Search for the cell housing the specified text and yield its [X, Y] center coordinate. 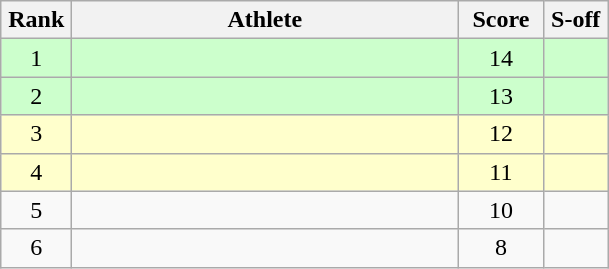
13 [501, 96]
3 [36, 134]
Rank [36, 20]
Score [501, 20]
2 [36, 96]
4 [36, 172]
10 [501, 210]
11 [501, 172]
S-off [576, 20]
8 [501, 248]
1 [36, 58]
Athlete [265, 20]
6 [36, 248]
12 [501, 134]
14 [501, 58]
5 [36, 210]
